Locate the cell with the specified text and output its (X, Y) center coordinate. 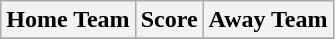
Score (169, 20)
Home Team (68, 20)
Away Team (268, 20)
